Identify which cell holds the provided text, then report its [x, y] central coordinate. 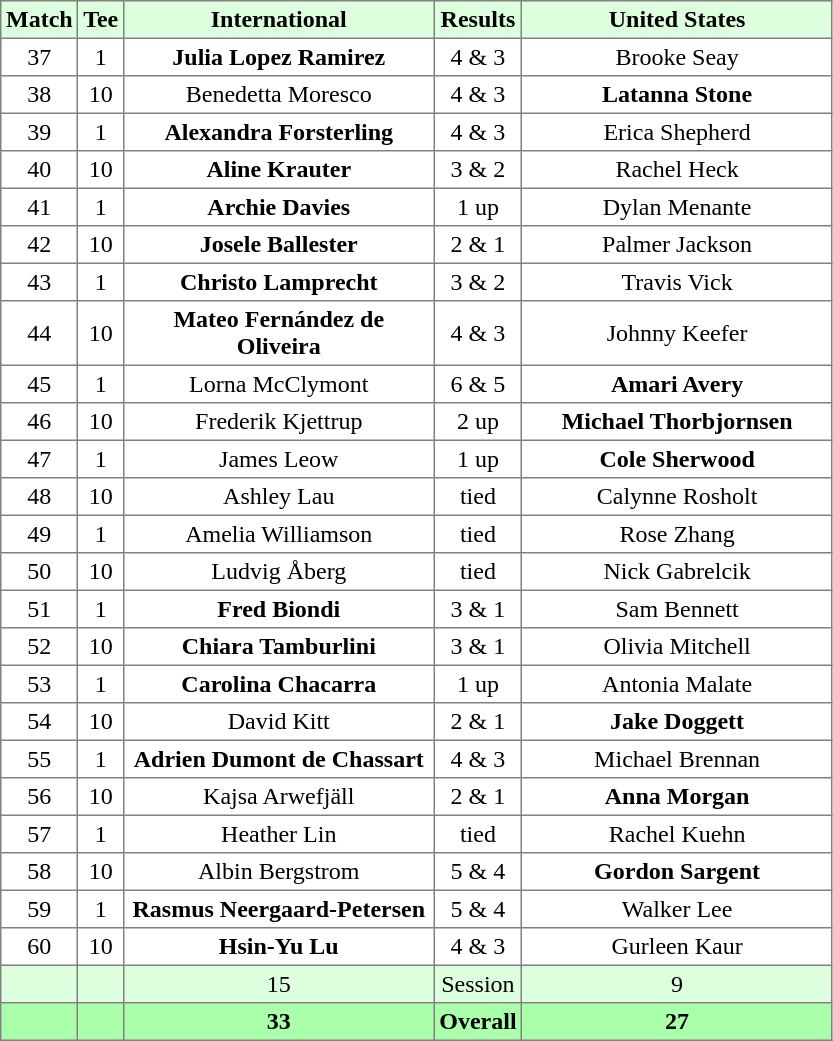
59 [40, 909]
Kajsa Arwefjäll [279, 797]
Match [40, 20]
Michael Thorbjornsen [677, 422]
Julia Lopez Ramirez [279, 57]
Travis Vick [677, 282]
53 [40, 684]
27 [677, 1022]
Johnny Keefer [677, 333]
Session [478, 984]
David Kitt [279, 722]
38 [40, 95]
15 [279, 984]
56 [40, 797]
Fred Biondi [279, 609]
37 [40, 57]
51 [40, 609]
52 [40, 647]
Frederik Kjettrup [279, 422]
United States [677, 20]
Rose Zhang [677, 534]
Rachel Kuehn [677, 834]
39 [40, 132]
Michael Brennan [677, 759]
Lorna McClymont [279, 384]
44 [40, 333]
Dylan Menante [677, 207]
International [279, 20]
47 [40, 459]
Palmer Jackson [677, 245]
Tee [101, 20]
Alexandra Forsterling [279, 132]
42 [40, 245]
Antonia Malate [677, 684]
Rachel Heck [677, 170]
Mateo Fernández de Oliveira [279, 333]
Amelia Williamson [279, 534]
Albin Bergstrom [279, 872]
Ludvig Åberg [279, 572]
43 [40, 282]
Archie Davies [279, 207]
45 [40, 384]
Aline Krauter [279, 170]
Brooke Seay [677, 57]
Calynne Rosholt [677, 497]
Chiara Tamburlini [279, 647]
Rasmus Neergaard-Petersen [279, 909]
Benedetta Moresco [279, 95]
Sam Bennett [677, 609]
2 up [478, 422]
50 [40, 572]
Erica Shepherd [677, 132]
Josele Ballester [279, 245]
Carolina Chacarra [279, 684]
48 [40, 497]
Walker Lee [677, 909]
41 [40, 207]
46 [40, 422]
40 [40, 170]
Ashley Lau [279, 497]
Latanna Stone [677, 95]
6 & 5 [478, 384]
Hsin-Yu Lu [279, 947]
Christo Lamprecht [279, 282]
Anna Morgan [677, 797]
Adrien Dumont de Chassart [279, 759]
Results [478, 20]
Overall [478, 1022]
9 [677, 984]
Heather Lin [279, 834]
58 [40, 872]
54 [40, 722]
Gordon Sargent [677, 872]
55 [40, 759]
60 [40, 947]
33 [279, 1022]
Olivia Mitchell [677, 647]
57 [40, 834]
Gurleen Kaur [677, 947]
Cole Sherwood [677, 459]
James Leow [279, 459]
Amari Avery [677, 384]
49 [40, 534]
Jake Doggett [677, 722]
Nick Gabrelcik [677, 572]
